Identify which cell holds the provided text, then report its (x, y) central coordinate. 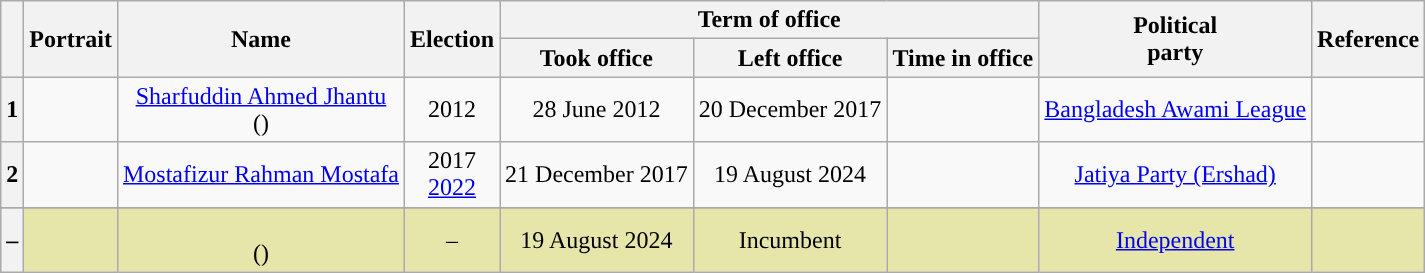
Mostafizur Rahman Mostafa (260, 174)
21 December 2017 (597, 174)
Term of office (770, 20)
Time in office (963, 58)
Bangladesh Awami League (1176, 110)
Political party (1176, 39)
Jatiya Party (Ershad) (1176, 174)
2 (12, 174)
2012 (452, 110)
20172022 (452, 174)
20 December 2017 (790, 110)
Took office (597, 58)
Incumbent (790, 240)
Election (452, 39)
Reference (1368, 39)
1 (12, 110)
Portrait (71, 39)
Independent (1176, 240)
() (260, 240)
Left office (790, 58)
28 June 2012 (597, 110)
Name (260, 39)
Sharfuddin Ahmed Jhantu () (260, 110)
